From the cell containing the given text, extract its center point as [X, Y] coordinate. 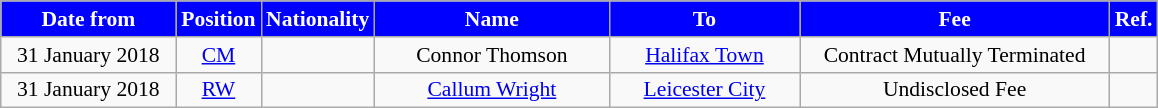
Ref. [1134, 19]
Name [492, 19]
Position [218, 19]
Undisclosed Fee [955, 90]
To [704, 19]
Date from [88, 19]
RW [218, 90]
Callum Wright [492, 90]
CM [218, 55]
Nationality [318, 19]
Leicester City [704, 90]
Halifax Town [704, 55]
Contract Mutually Terminated [955, 55]
Fee [955, 19]
Connor Thomson [492, 55]
